Identify which cell holds the provided text, then report its (x, y) central coordinate. 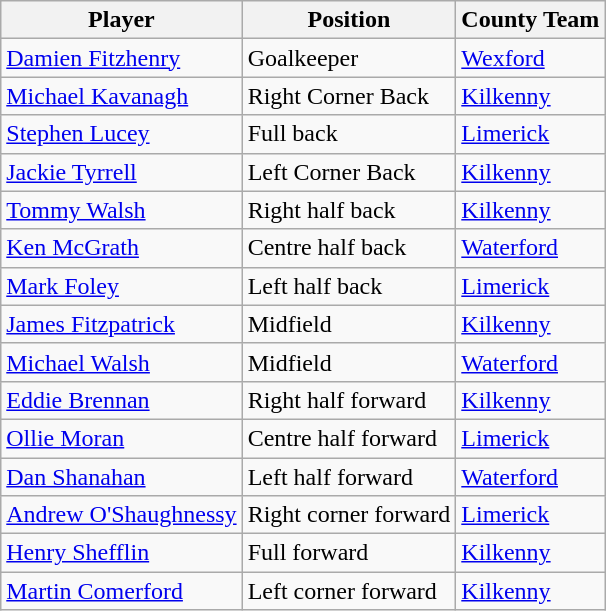
Position (349, 20)
Jackie Tyrrell (122, 172)
Right Corner Back (349, 96)
Right half forward (349, 400)
County Team (530, 20)
Left corner forward (349, 591)
Andrew O'Shaughnessy (122, 515)
Henry Shefflin (122, 553)
James Fitzpatrick (122, 324)
Centre half forward (349, 438)
Goalkeeper (349, 58)
Right corner forward (349, 515)
Michael Kavanagh (122, 96)
Left half forward (349, 477)
Michael Walsh (122, 362)
Dan Shanahan (122, 477)
Ken McGrath (122, 248)
Right half back (349, 210)
Ollie Moran (122, 438)
Full back (349, 134)
Tommy Walsh (122, 210)
Martin Comerford (122, 591)
Full forward (349, 553)
Wexford (530, 58)
Eddie Brennan (122, 400)
Centre half back (349, 248)
Player (122, 20)
Left half back (349, 286)
Stephen Lucey (122, 134)
Mark Foley (122, 286)
Damien Fitzhenry (122, 58)
Left Corner Back (349, 172)
